Detect which cell encompasses the target text, then output its (X, Y) center coordinate. 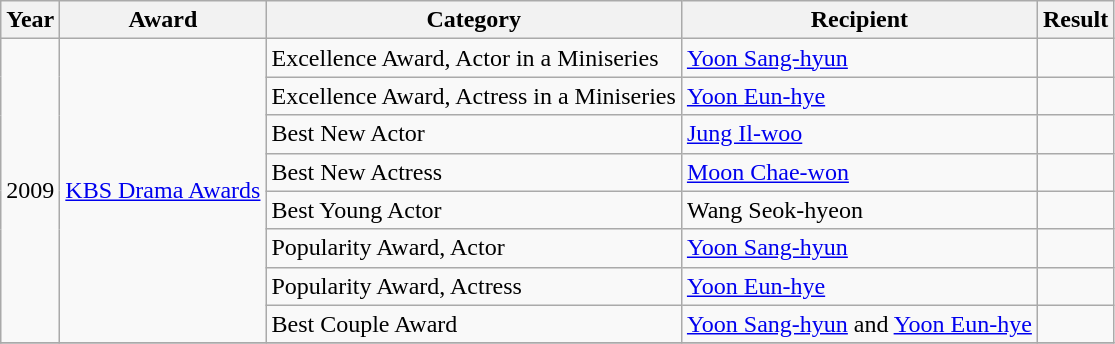
Best Young Actor (474, 210)
Jung Il-woo (859, 134)
KBS Drama Awards (163, 191)
2009 (30, 191)
Category (474, 20)
Best Couple Award (474, 324)
Popularity Award, Actor (474, 248)
Best New Actor (474, 134)
Wang Seok-hyeon (859, 210)
Moon Chae-won (859, 172)
Award (163, 20)
Popularity Award, Actress (474, 286)
Result (1075, 20)
Excellence Award, Actress in a Miniseries (474, 96)
Yoon Sang-hyun and Yoon Eun-hye (859, 324)
Recipient (859, 20)
Excellence Award, Actor in a Miniseries (474, 58)
Year (30, 20)
Best New Actress (474, 172)
